Provide the [x, y] coordinate of the cell's center where the given text is located.  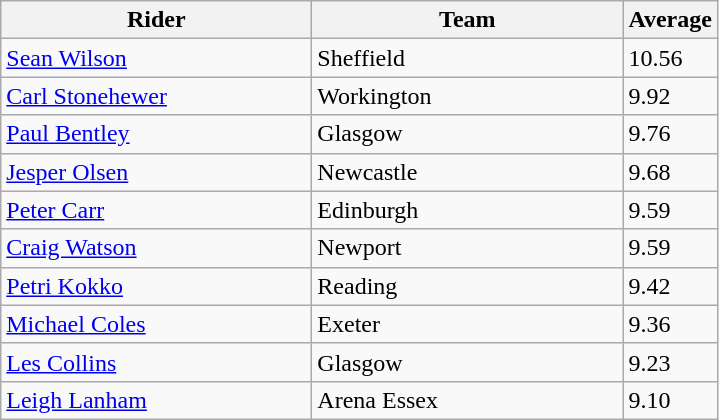
Les Collins [156, 362]
9.36 [670, 324]
Newcastle [468, 172]
Petri Kokko [156, 286]
Team [468, 20]
Carl Stonehewer [156, 96]
9.42 [670, 286]
9.23 [670, 362]
Reading [468, 286]
Rider [156, 20]
Exeter [468, 324]
9.92 [670, 96]
Newport [468, 248]
9.76 [670, 134]
9.10 [670, 400]
Craig Watson [156, 248]
Paul Bentley [156, 134]
Leigh Lanham [156, 400]
Edinburgh [468, 210]
Sean Wilson [156, 58]
10.56 [670, 58]
Arena Essex [468, 400]
9.68 [670, 172]
Sheffield [468, 58]
Jesper Olsen [156, 172]
Average [670, 20]
Peter Carr [156, 210]
Workington [468, 96]
Michael Coles [156, 324]
